Return (X, Y) of the center of cell containing provided text 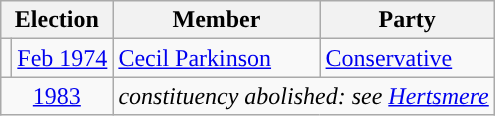
1983 (57, 96)
Member (216, 20)
Conservative (407, 58)
Election (57, 20)
Party (407, 20)
Cecil Parkinson (216, 58)
constituency abolished: see Hertsmere (304, 96)
Feb 1974 (62, 58)
